Search for the cell housing the specified text and yield its [X, Y] center coordinate. 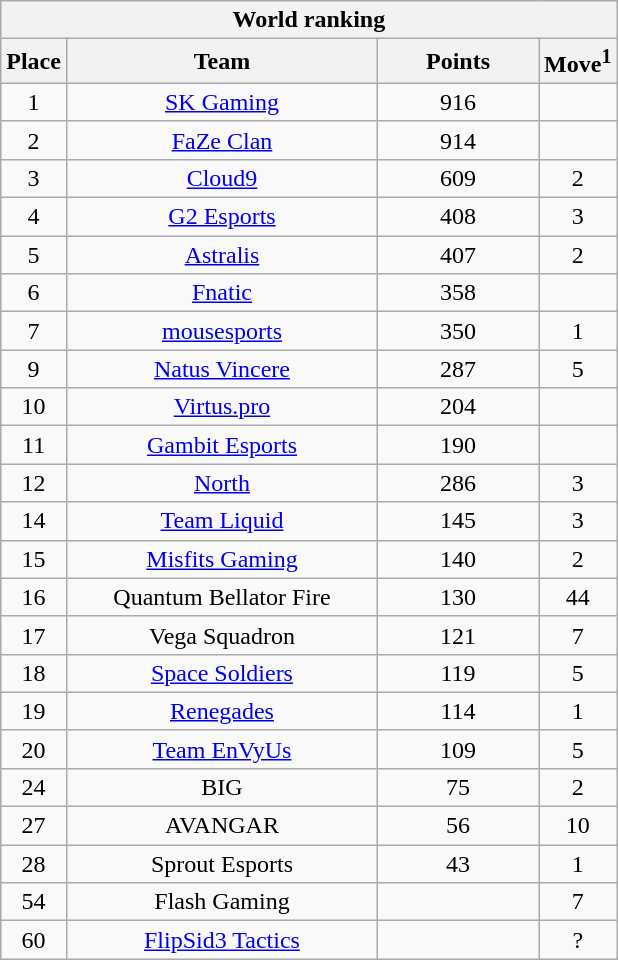
World ranking [309, 20]
18 [34, 673]
? [578, 940]
43 [458, 864]
Sprout Esports [222, 864]
12 [34, 483]
17 [34, 635]
Renegades [222, 711]
408 [458, 217]
4 [34, 217]
54 [34, 902]
Vega Squadron [222, 635]
G2 Esports [222, 217]
16 [34, 597]
60 [34, 940]
28 [34, 864]
Space Soldiers [222, 673]
Move1 [578, 62]
204 [458, 407]
119 [458, 673]
140 [458, 559]
11 [34, 445]
North [222, 483]
56 [458, 826]
mousesports [222, 331]
350 [458, 331]
130 [458, 597]
Astralis [222, 255]
BIG [222, 787]
Points [458, 62]
145 [458, 521]
Gambit Esports [222, 445]
Virtus.pro [222, 407]
9 [34, 369]
Flash Gaming [222, 902]
27 [34, 826]
Natus Vincere [222, 369]
916 [458, 102]
114 [458, 711]
Team EnVyUs [222, 749]
358 [458, 293]
109 [458, 749]
19 [34, 711]
Team [222, 62]
286 [458, 483]
914 [458, 140]
FaZe Clan [222, 140]
190 [458, 445]
121 [458, 635]
407 [458, 255]
FlipSid3 Tactics [222, 940]
Cloud9 [222, 178]
24 [34, 787]
20 [34, 749]
Quantum Bellator Fire [222, 597]
SK Gaming [222, 102]
287 [458, 369]
Place [34, 62]
75 [458, 787]
Team Liquid [222, 521]
6 [34, 293]
15 [34, 559]
AVANGAR [222, 826]
44 [578, 597]
14 [34, 521]
609 [458, 178]
Fnatic [222, 293]
Misfits Gaming [222, 559]
